Scan for the cell matching the given text and deliver its (x, y) coordinate at center. 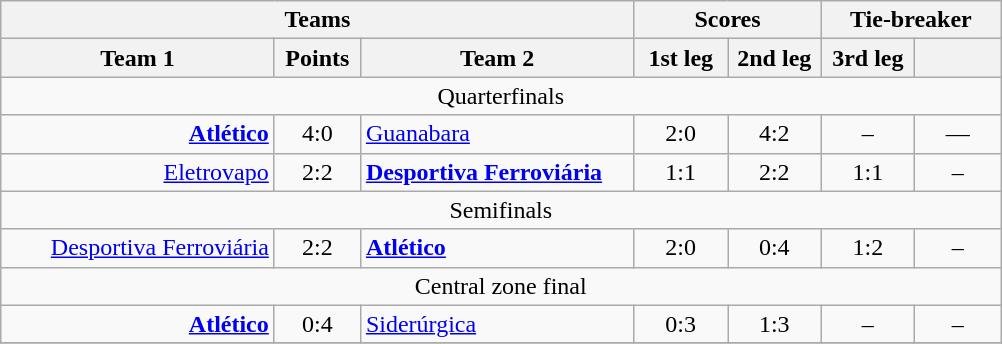
Eletrovapo (138, 172)
1st leg (681, 58)
Siderúrgica (497, 324)
3rd leg (868, 58)
4:2 (775, 134)
2nd leg (775, 58)
Semifinals (501, 210)
Scores (728, 20)
Team 1 (138, 58)
4:0 (317, 134)
Teams (318, 20)
— (958, 134)
Guanabara (497, 134)
1:2 (868, 248)
Points (317, 58)
Tie-breaker (911, 20)
Team 2 (497, 58)
0:3 (681, 324)
Central zone final (501, 286)
1:3 (775, 324)
Quarterfinals (501, 96)
